Identify which cell holds the provided text, then report its (X, Y) central coordinate. 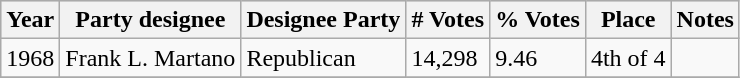
1968 (30, 58)
# Votes (448, 20)
9.46 (538, 58)
Notes (705, 20)
Year (30, 20)
4th of 4 (628, 58)
Party designee (150, 20)
Designee Party (324, 20)
14,298 (448, 58)
Frank L. Martano (150, 58)
Republican (324, 58)
Place (628, 20)
% Votes (538, 20)
